Return [X, Y] of the center of cell containing provided text 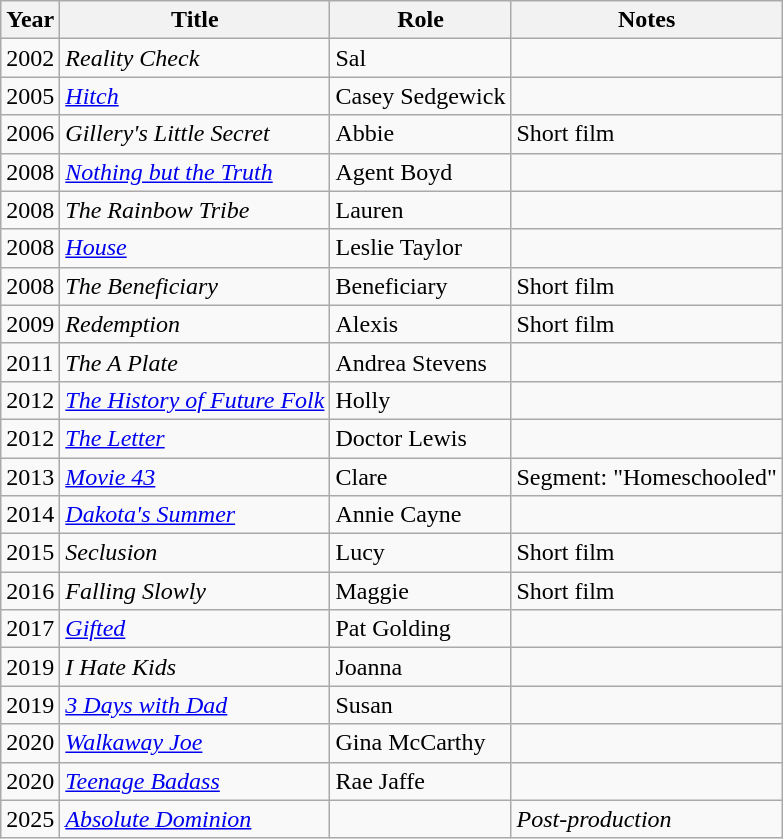
Andrea Stevens [420, 362]
The Beneficiary [195, 286]
The Letter [195, 438]
2011 [30, 362]
Dakota's Summer [195, 515]
2016 [30, 591]
Post-production [646, 819]
Hitch [195, 96]
Maggie [420, 591]
2009 [30, 324]
2005 [30, 96]
Teenage Badass [195, 781]
Holly [420, 400]
Title [195, 20]
Doctor Lewis [420, 438]
Alexis [420, 324]
Seclusion [195, 553]
I Hate Kids [195, 667]
The A Plate [195, 362]
Clare [420, 477]
2025 [30, 819]
Role [420, 20]
Absolute Dominion [195, 819]
The Rainbow Tribe [195, 210]
Segment: "Homeschooled" [646, 477]
Rae Jaffe [420, 781]
Abbie [420, 134]
Redemption [195, 324]
Beneficiary [420, 286]
Walkaway Joe [195, 743]
Notes [646, 20]
Gina McCarthy [420, 743]
Year [30, 20]
Falling Slowly [195, 591]
Casey Sedgewick [420, 96]
2002 [30, 58]
2013 [30, 477]
Gifted [195, 629]
Leslie Taylor [420, 248]
Susan [420, 705]
2017 [30, 629]
Reality Check [195, 58]
The History of Future Folk [195, 400]
Annie Cayne [420, 515]
Lucy [420, 553]
Nothing but the Truth [195, 172]
Pat Golding [420, 629]
3 Days with Dad [195, 705]
House [195, 248]
Joanna [420, 667]
2006 [30, 134]
Gillery's Little Secret [195, 134]
Agent Boyd [420, 172]
2014 [30, 515]
Sal [420, 58]
Lauren [420, 210]
2015 [30, 553]
Movie 43 [195, 477]
